Detect which cell encompasses the target text, then output its (x, y) center coordinate. 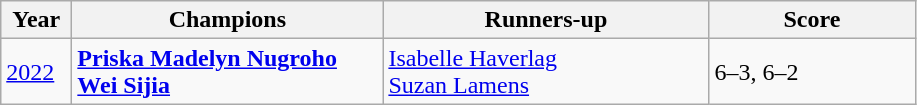
Champions (228, 20)
6–3, 6–2 (812, 72)
Score (812, 20)
Year (36, 20)
2022 (36, 72)
Runners-up (546, 20)
Isabelle Haverlag Suzan Lamens (546, 72)
Priska Madelyn Nugroho Wei Sijia (228, 72)
